Output the [X, Y] coordinate of the center of the cell containing the given text.  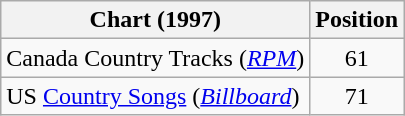
71 [357, 96]
Chart (1997) [156, 20]
Position [357, 20]
Canada Country Tracks (RPM) [156, 58]
US Country Songs (Billboard) [156, 96]
61 [357, 58]
